Capture the cell that displays the provided text and extract its [X, Y] central coordinate. 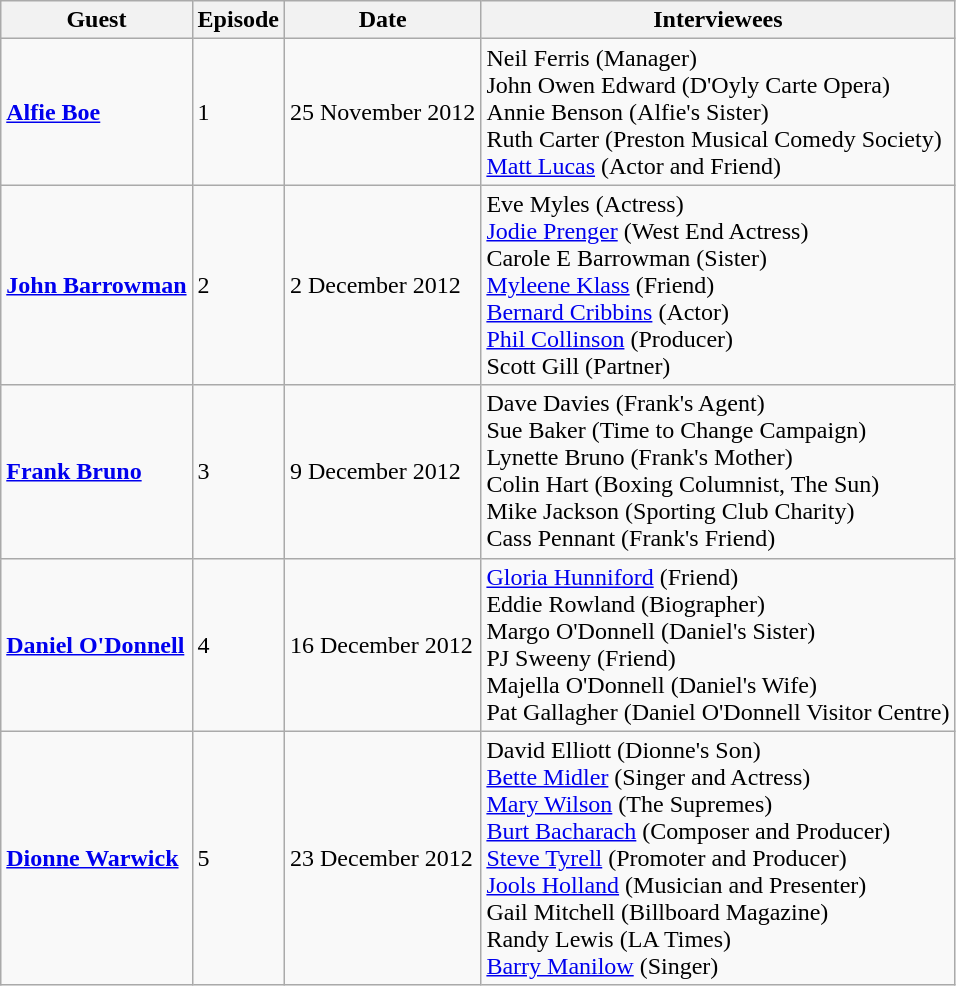
1 [238, 112]
25 November 2012 [383, 112]
9 December 2012 [383, 472]
23 December 2012 [383, 858]
Guest [96, 20]
4 [238, 644]
2 [238, 285]
Daniel O'Donnell [96, 644]
Alfie Boe [96, 112]
2 December 2012 [383, 285]
3 [238, 472]
Episode [238, 20]
John Barrowman [96, 285]
Frank Bruno [96, 472]
Interviewees [718, 20]
16 December 2012 [383, 644]
Dionne Warwick [96, 858]
5 [238, 858]
Date [383, 20]
